Find where the given text appears and provide that cell's center as (x, y) coordinate. 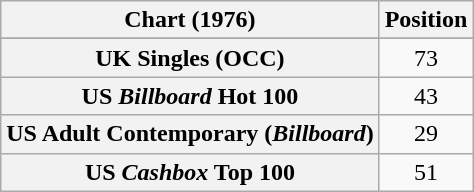
Chart (1976) (190, 20)
US Billboard Hot 100 (190, 96)
73 (426, 58)
US Cashbox Top 100 (190, 172)
Position (426, 20)
UK Singles (OCC) (190, 58)
29 (426, 134)
43 (426, 96)
51 (426, 172)
US Adult Contemporary (Billboard) (190, 134)
